Output the [X, Y] coordinate of the center of the cell containing the given text.  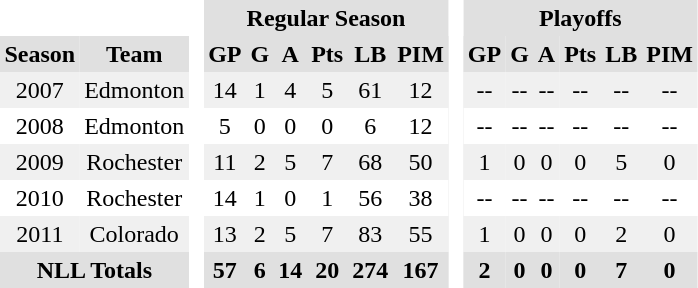
2009 [40, 162]
11 [225, 162]
57 [225, 270]
61 [370, 90]
Team [134, 54]
56 [370, 198]
Playoffs [580, 18]
Colorado [134, 234]
68 [370, 162]
2008 [40, 126]
20 [328, 270]
4 [290, 90]
Regular Season [326, 18]
Season [40, 54]
13 [225, 234]
50 [421, 162]
38 [421, 198]
274 [370, 270]
167 [421, 270]
2007 [40, 90]
55 [421, 234]
NLL Totals [94, 270]
83 [370, 234]
2010 [40, 198]
2011 [40, 234]
